Return the [X, Y] coordinate for the center point of the cell that contains the specified text.  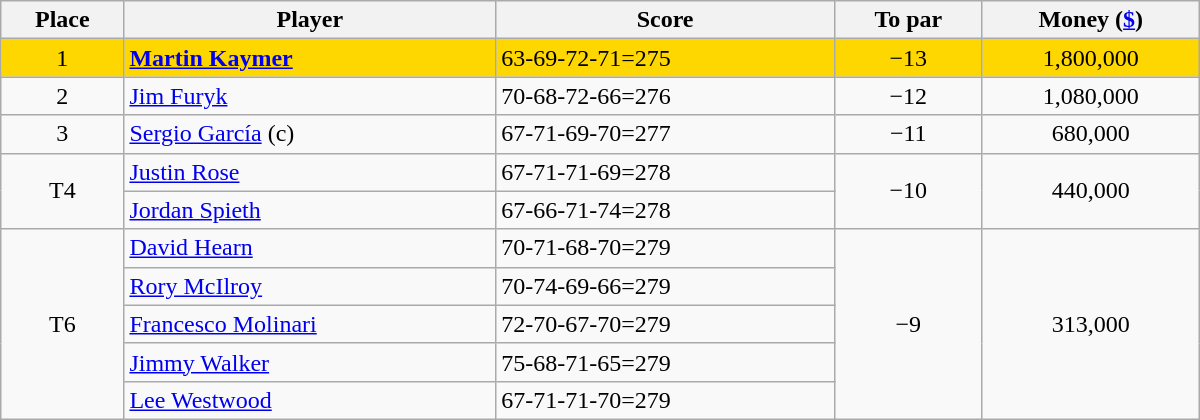
Sergio García (c) [310, 134]
75-68-71-65=279 [666, 362]
680,000 [1090, 134]
Score [666, 20]
Martin Kaymer [310, 58]
72-70-67-70=279 [666, 324]
70-74-69-66=279 [666, 286]
63-69-72-71=275 [666, 58]
1,080,000 [1090, 96]
Money ($) [1090, 20]
1 [62, 58]
67-66-71-74=278 [666, 210]
1,800,000 [1090, 58]
Jordan Spieth [310, 210]
−12 [908, 96]
David Hearn [310, 248]
Francesco Molinari [310, 324]
2 [62, 96]
−13 [908, 58]
3 [62, 134]
T6 [62, 324]
70-68-72-66=276 [666, 96]
Justin Rose [310, 172]
440,000 [1090, 191]
70-71-68-70=279 [666, 248]
To par [908, 20]
67-71-69-70=277 [666, 134]
Rory McIlroy [310, 286]
Jim Furyk [310, 96]
313,000 [1090, 324]
Lee Westwood [310, 400]
Player [310, 20]
−11 [908, 134]
−9 [908, 324]
T4 [62, 191]
Place [62, 20]
67-71-71-70=279 [666, 400]
67-71-71-69=278 [666, 172]
−10 [908, 191]
Jimmy Walker [310, 362]
